Determine the (x, y) coordinate at the center of the cell enclosing the given text.  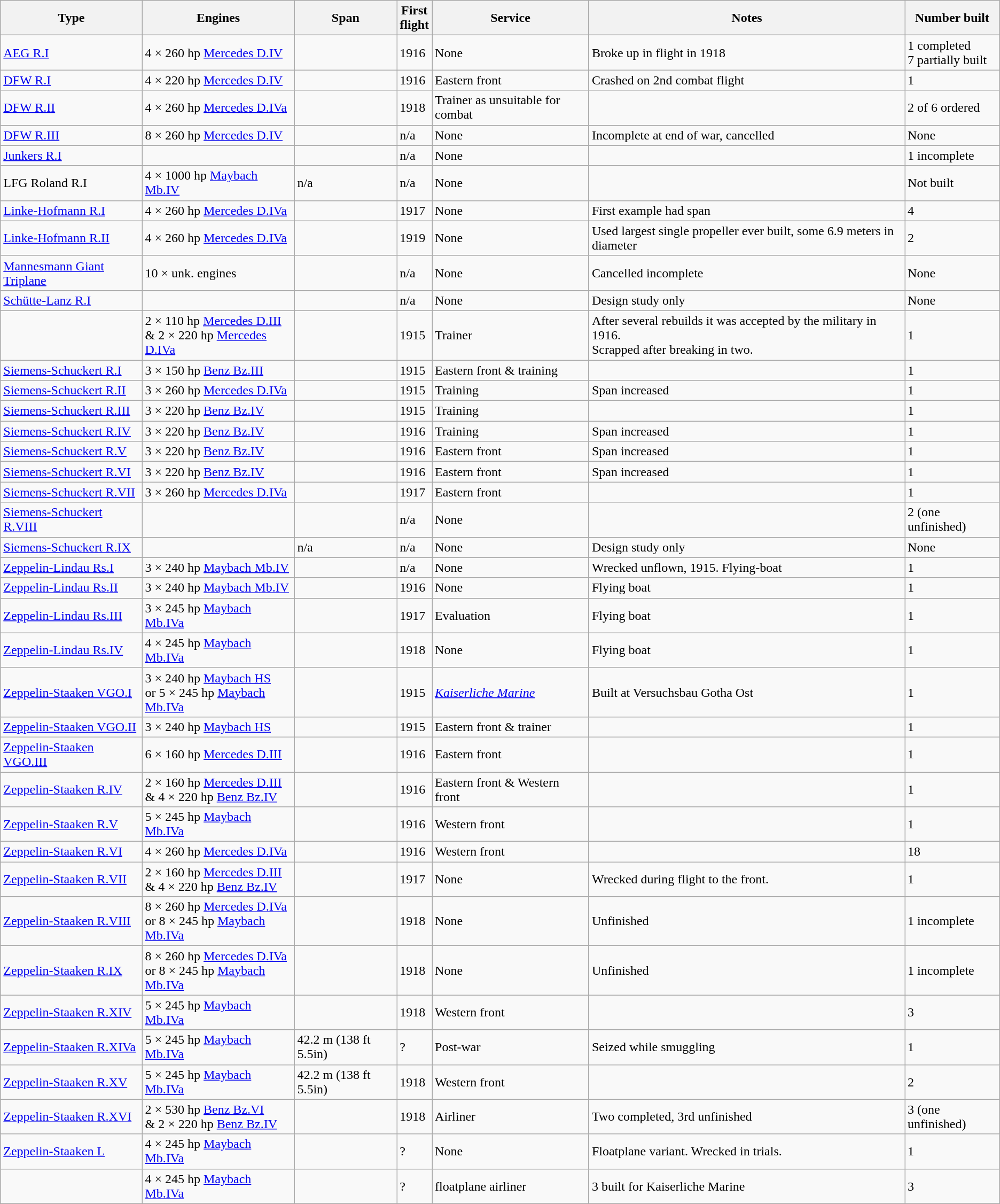
3 × 240 hp Maybach HS (218, 727)
Siemens-Schuckert R.I (72, 370)
Zeppelin-Staaken R.VII (72, 880)
Not built (952, 183)
Crashed on 2nd combat flight (747, 80)
Seized while smuggling (747, 1047)
Siemens-Schuckert R.VIII (72, 519)
Zeppelin-Lindau Rs.II (72, 588)
Zeppelin-Staaken R.IV (72, 789)
Siemens-Schuckert R.VI (72, 472)
2 of 6 ordered (952, 108)
Linke-Hofmann R.II (72, 238)
AEG R.I (72, 52)
Type (72, 18)
Kaiserliche Marine (511, 692)
Siemens-Schuckert R.VII (72, 492)
Siemens-Schuckert R.III (72, 411)
Span (346, 18)
DFW R.III (72, 135)
DFW R.I (72, 80)
Junkers R.I (72, 156)
Built at Versuchsbau Gotha Ost (747, 692)
Zeppelin-Staaken R.XV (72, 1082)
2 (one unfinished) (952, 519)
8 × 260 hp Mercedes D.IV (218, 135)
2 × 530 hp Benz Bz.VI& 2 × 220 hp Benz Bz.IV (218, 1117)
1919 (415, 238)
Broke up in flight in 1918 (747, 52)
4 × 220 hp Mercedes D.IV (218, 80)
3 × 245 hp Maybach Mb.IVa (218, 616)
Incomplete at end of war, cancelled (747, 135)
LFG Roland R.I (72, 183)
Zeppelin-Lindau Rs.III (72, 616)
Zeppelin-Staaken VGO.II (72, 727)
Cancelled incomplete (747, 273)
Siemens-Schuckert R.II (72, 391)
4 (952, 211)
Zeppelin-Staaken VGO.I (72, 692)
Zeppelin-Staaken R.VIII (72, 921)
First example had span (747, 211)
Eastern front & Western front (511, 789)
Zeppelin-Staaken R.XVI (72, 1117)
Wrecked unflown, 1915. Flying-boat (747, 568)
Siemens-Schuckert R.IX (72, 547)
Zeppelin-Staaken VGO.III (72, 755)
Zeppelin-Lindau Rs.I (72, 568)
Siemens-Schuckert R.IV (72, 431)
3 × 240 hp Maybach HSor 5 × 245 hp Maybach Mb.IVa (218, 692)
3 × 150 hp Benz Bz.III (218, 370)
DFW R.II (72, 108)
Service (511, 18)
3 built for Kaiserliche Marine (747, 1186)
Engines (218, 18)
Zeppelin-Staaken R.IX (72, 970)
Siemens-Schuckert R.V (72, 452)
Wrecked during flight to the front. (747, 880)
10 × unk. engines (218, 273)
Post-war (511, 1047)
2 × 110 hp Mercedes D.III& 2 × 220 hp Mercedes D.IVa (218, 335)
Firstflight (415, 18)
Zeppelin-Staaken R.V (72, 824)
Zeppelin-Staaken R.VI (72, 852)
Linke-Hofmann R.I (72, 211)
Notes (747, 18)
Zeppelin-Lindau Rs.IV (72, 650)
1 completed7 partially built (952, 52)
Mannesmann Giant Triplane (72, 273)
After several rebuilds it was accepted by the military in 1916.Scrapped after breaking in two. (747, 335)
Airliner (511, 1117)
Zeppelin-Staaken L (72, 1151)
Used largest single propeller ever built, some 6.9 meters in diameter (747, 238)
4 × 1000 hp Maybach Mb.IV (218, 183)
Zeppelin-Staaken R.XIV (72, 1012)
Trainer as unsuitable for combat (511, 108)
Floatplane variant. Wrecked in trials. (747, 1151)
18 (952, 852)
Eastern front & trainer (511, 727)
floatplane airliner (511, 1186)
Number built (952, 18)
3 (one unfinished) (952, 1117)
6 × 160 hp Mercedes D.III (218, 755)
Eastern front & training (511, 370)
Zeppelin-Staaken R.XIVa (72, 1047)
Schütte-Lanz R.I (72, 300)
4 × 260 hp Mercedes D.IV (218, 52)
Evaluation (511, 616)
Trainer (511, 335)
Two completed, 3rd unfinished (747, 1117)
